Provide the (X, Y) coordinate of the cell's center where the given text is located.  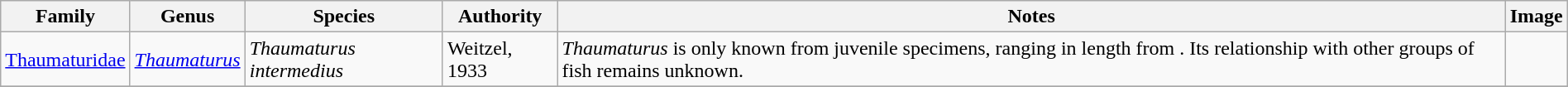
Notes (1031, 17)
Thaumaturidae (65, 60)
Family (65, 17)
Thaumaturus intermedius (344, 60)
Thaumaturus (187, 60)
Authority (500, 17)
Thaumaturus is only known from juvenile specimens, ranging in length from . Its relationship with other groups of fish remains unknown. (1031, 60)
Weitzel, 1933 (500, 60)
Image (1537, 17)
Genus (187, 17)
Species (344, 17)
